Output the (x, y) coordinate of the center of the cell containing the given text.  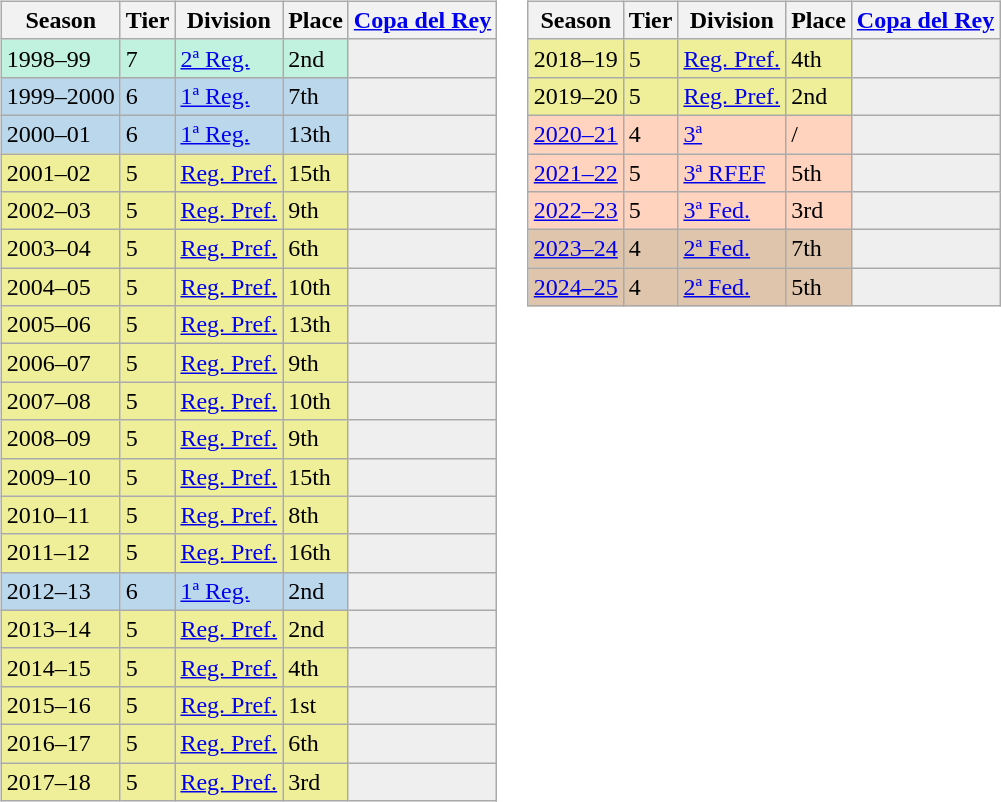
2012–13 (60, 591)
1st (316, 705)
2024–25 (576, 287)
3ª RFEF (732, 173)
2004–05 (60, 287)
/ (819, 134)
2019–20 (576, 96)
2005–06 (60, 325)
2020–21 (576, 134)
8th (316, 515)
2008–09 (60, 439)
2001–02 (60, 173)
2010–11 (60, 515)
2022–23 (576, 211)
3ª (732, 134)
3ª Fed. (732, 211)
7 (148, 58)
1998–99 (60, 58)
2000–01 (60, 134)
2018–19 (576, 58)
2023–24 (576, 249)
1999–2000 (60, 96)
2021–22 (576, 173)
2013–14 (60, 629)
2016–17 (60, 743)
2ª Reg. (229, 58)
2011–12 (60, 553)
2017–18 (60, 781)
2002–03 (60, 211)
2007–08 (60, 401)
2006–07 (60, 363)
2014–15 (60, 667)
2003–04 (60, 249)
2015–16 (60, 705)
16th (316, 553)
2009–10 (60, 477)
